Return (x, y) of the center of cell containing provided text 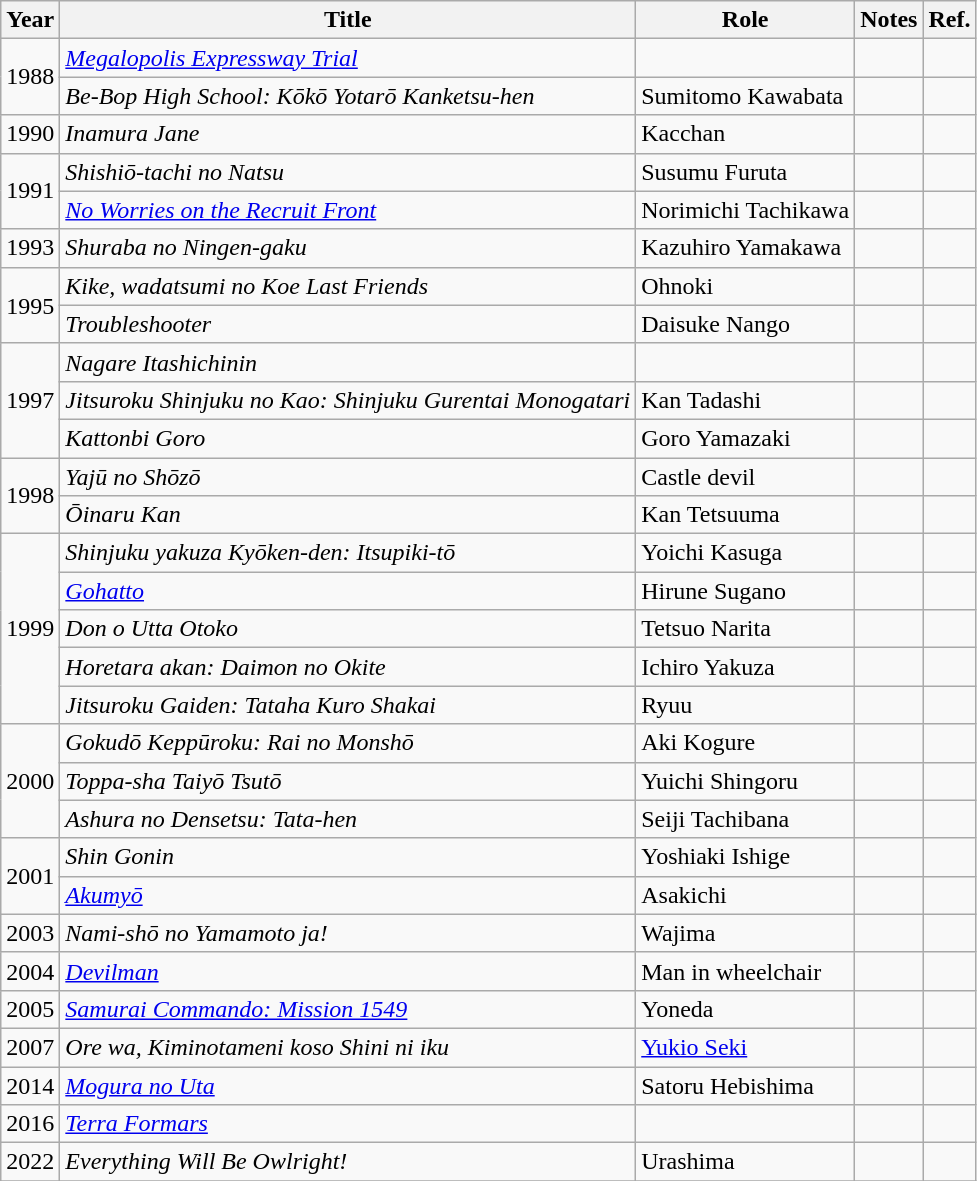
Hirune Sugano (746, 591)
Man in wheelchair (746, 971)
Kike, wadatsumi no Koe Last Friends (348, 286)
Yuichi Shingoru (746, 781)
Megalopolis Expressway Trial (348, 58)
Shishiō-tachi no Natsu (348, 172)
Shinjuku yakuza Kyōken-den: Itsupiki-tō (348, 553)
Ref. (950, 20)
2014 (30, 1085)
1988 (30, 77)
Samurai Commando: Mission 1549 (348, 1009)
Mogura no Uta (348, 1085)
Yoichi Kasuga (746, 553)
No Worries on the Recruit Front (348, 210)
Kazuhiro Yamakawa (746, 248)
Role (746, 20)
1991 (30, 191)
1995 (30, 305)
Yajū no Shōzō (348, 477)
Gohatto (348, 591)
Tetsuo Narita (746, 629)
Year (30, 20)
Ōinaru Kan (348, 515)
Jitsuroku Gaiden: Tataha Kuro Shakai (348, 705)
Troubleshooter (348, 324)
Nami-shō no Yamamoto ja! (348, 933)
Ryuu (746, 705)
Satoru Hebishima (746, 1085)
Horetara akan: Daimon no Okite (348, 667)
2005 (30, 1009)
Daisuke Nango (746, 324)
Kan Tadashi (746, 400)
1998 (30, 496)
Seiji Tachibana (746, 819)
Akumyō (348, 895)
Don o Utta Otoko (348, 629)
2001 (30, 876)
Ohnoki (746, 286)
Yukio Seki (746, 1047)
Wajima (746, 933)
2004 (30, 971)
Shuraba no Ningen-gaku (348, 248)
2003 (30, 933)
Inamura Jane (348, 134)
Castle devil (746, 477)
Kacchan (746, 134)
Jitsuroku Shinjuku no Kao: Shinjuku Gurentai Monogatari (348, 400)
Terra Formars (348, 1124)
Gokudō Keppūroku: Rai no Monshō (348, 743)
2016 (30, 1124)
Asakichi (746, 895)
Yoneda (746, 1009)
Ore wa, Kiminotameni koso Shini ni iku (348, 1047)
Be-Bop High School: Kōkō Yotarō Kanketsu-hen (348, 96)
1993 (30, 248)
Ichiro Yakuza (746, 667)
Everything Will Be Owlright! (348, 1162)
Nagare Itashichinin (348, 362)
Notes (889, 20)
Title (348, 20)
Norimichi Tachikawa (746, 210)
2000 (30, 781)
2022 (30, 1162)
1997 (30, 400)
Devilman (348, 971)
Shin Gonin (348, 857)
Urashima (746, 1162)
1999 (30, 629)
2007 (30, 1047)
Susumu Furuta (746, 172)
Toppa-sha Taiyō Tsutō (348, 781)
Kattonbi Goro (348, 438)
Ashura no Densetsu: Tata-hen (348, 819)
Aki Kogure (746, 743)
Yoshiaki Ishige (746, 857)
1990 (30, 134)
Sumitomo Kawabata (746, 96)
Goro Yamazaki (746, 438)
Kan Tetsuuma (746, 515)
